Pinpoint the cell where the given text exists, returning its (X, Y) midpoint coordinate. 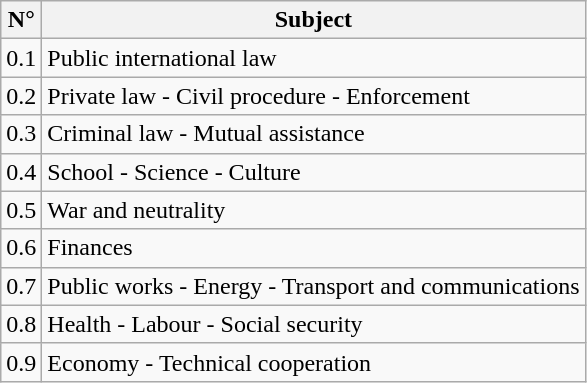
Finances (314, 248)
0.5 (22, 210)
Health - Labour - Social security (314, 324)
Subject (314, 20)
0.6 (22, 248)
N° (22, 20)
0.1 (22, 58)
0.2 (22, 96)
0.3 (22, 134)
War and neutrality (314, 210)
School - Science - Culture (314, 172)
0.7 (22, 286)
0.9 (22, 362)
Public international law (314, 58)
Economy - Technical cooperation (314, 362)
0.8 (22, 324)
Criminal law - Mutual assistance (314, 134)
0.4 (22, 172)
Private law - Civil procedure - Enforcement (314, 96)
Public works - Energy - Transport and communications (314, 286)
